Identify which cell holds the provided text, then report its [X, Y] central coordinate. 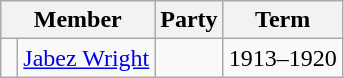
Jabez Wright [86, 58]
Term [282, 20]
Member [78, 20]
Party [189, 20]
1913–1920 [282, 58]
